Return (x, y) of the center of cell containing provided text 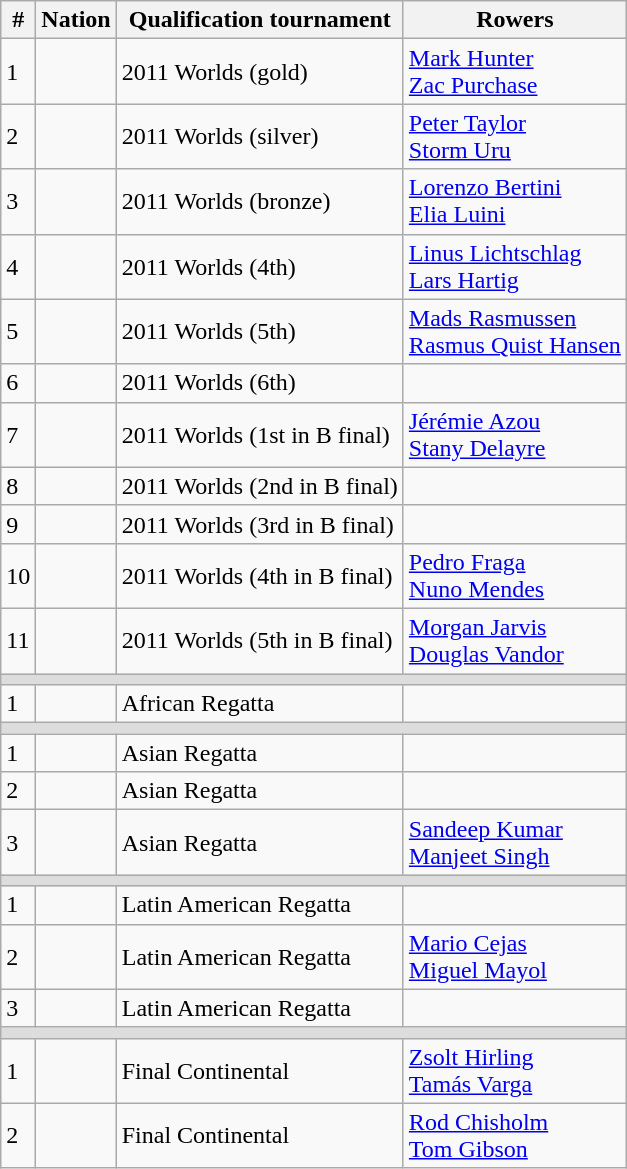
Mario CejasMiguel Mayol (514, 956)
5 (18, 332)
Linus LichtschlagLars Hartig (514, 266)
10 (18, 576)
Mark HunterZac Purchase (514, 72)
11 (18, 640)
Jérémie AzouStany Delayre (514, 434)
2011 Worlds (3rd in B final) (260, 524)
# (18, 20)
4 (18, 266)
Sandeep KumarManjeet Singh (514, 842)
Rowers (514, 20)
2011 Worlds (5th) (260, 332)
2011 Worlds (5th in B final) (260, 640)
2011 Worlds (bronze) (260, 202)
2011 Worlds (2nd in B final) (260, 486)
Rod ChisholmTom Gibson (514, 1136)
Pedro FragaNuno Mendes (514, 576)
2011 Worlds (6th) (260, 383)
2011 Worlds (1st in B final) (260, 434)
7 (18, 434)
6 (18, 383)
Lorenzo BertiniElia Luini (514, 202)
Mads RasmussenRasmus Quist Hansen (514, 332)
9 (18, 524)
2011 Worlds (4th in B final) (260, 576)
Morgan JarvisDouglas Vandor (514, 640)
African Regatta (260, 704)
Peter TaylorStorm Uru (514, 136)
8 (18, 486)
2011 Worlds (4th) (260, 266)
Qualification tournament (260, 20)
2011 Worlds (gold) (260, 72)
Zsolt HirlingTamás Varga (514, 1070)
Nation (76, 20)
2011 Worlds (silver) (260, 136)
